Determine the (x, y) coordinate at the center of the cell enclosing the given text.  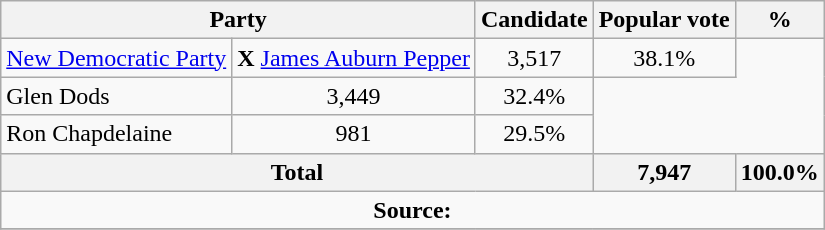
% (780, 20)
29.5% (534, 134)
Ron Chapdelaine (116, 134)
32.4% (534, 96)
981 (354, 134)
100.0% (780, 172)
X James Auburn Pepper (354, 58)
3,517 (534, 58)
Party (238, 20)
Total (297, 172)
3,449 (354, 96)
Glen Dods (116, 96)
38.1% (664, 58)
Popular vote (664, 20)
New Democratic Party (116, 58)
Source: (412, 210)
Candidate (534, 20)
7,947 (664, 172)
